Extract the [X, Y] coordinate from the center of the cell holding the provided text.  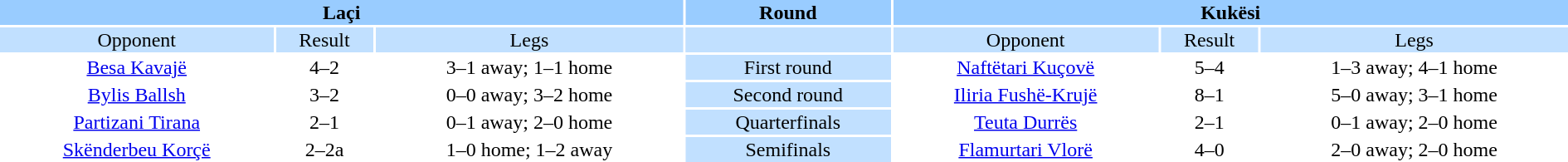
1–3 away; 4–1 home [1414, 67]
0–0 away; 3–2 home [529, 95]
Naftëtari Kuçovë [1025, 67]
4–2 [324, 67]
Iliria Fushë-Krujë [1025, 95]
Teuta Durrës [1025, 122]
4–0 [1210, 150]
Bylis Ballsh [136, 95]
Laçi [342, 12]
Round [788, 12]
3–2 [324, 95]
Skënderbeu Korçë [136, 150]
2–0 away; 2–0 home [1414, 150]
Partizani Tirana [136, 122]
Kukësi [1230, 12]
Semifinals [788, 150]
8–1 [1210, 95]
1–0 home; 1–2 away [529, 150]
Besa Kavajë [136, 67]
2–2a [324, 150]
5–4 [1210, 67]
Quarterfinals [788, 122]
Second round [788, 95]
First round [788, 67]
3–1 away; 1–1 home [529, 67]
5–0 away; 3–1 home [1414, 95]
Flamurtari Vlorë [1025, 150]
